Find where the given text appears and provide that cell's center as [X, Y] coordinate. 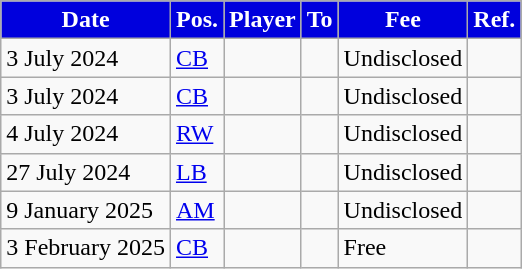
Player [263, 20]
3 February 2025 [86, 248]
Fee [403, 20]
4 July 2024 [86, 134]
Ref. [494, 20]
Free [403, 248]
AM [196, 210]
27 July 2024 [86, 172]
LB [196, 172]
RW [196, 134]
Date [86, 20]
To [320, 20]
Pos. [196, 20]
9 January 2025 [86, 210]
